For the text-containing cell, return its midpoint in [X, Y] coordinate format. 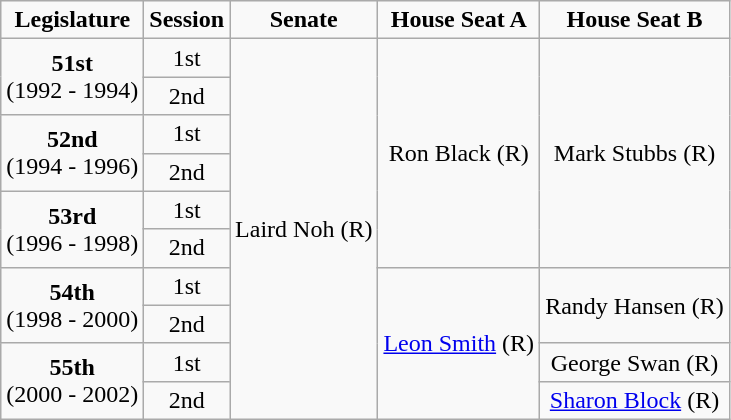
Laird Noh (R) [304, 230]
53rd (1996 - 1998) [72, 229]
52nd (1994 - 1996) [72, 153]
Legislature [72, 20]
Ron Black (R) [459, 153]
Session [187, 20]
Mark Stubbs (R) [635, 153]
55th (2000 - 2002) [72, 381]
Leon Smith (R) [459, 343]
54th (1998 - 2000) [72, 305]
Sharon Block (R) [635, 400]
Senate [304, 20]
George Swan (R) [635, 362]
House Seat A [459, 20]
Randy Hansen (R) [635, 305]
House Seat B [635, 20]
51st (1992 - 1994) [72, 77]
